Locate the cell with the specified text and output its (x, y) center coordinate. 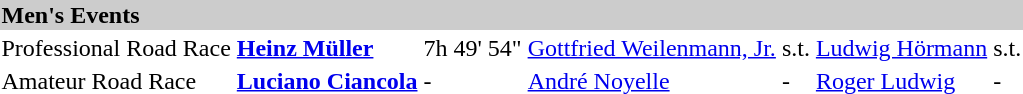
Men's Events (512, 15)
7h 49' 54" (472, 48)
Gottfried Weilenmann, Jr. (652, 48)
Professional Road Race (116, 48)
Ludwig Hörmann (901, 48)
Heinz Müller (327, 48)
